Extract the (X, Y) coordinate from the center of the cell holding the provided text.  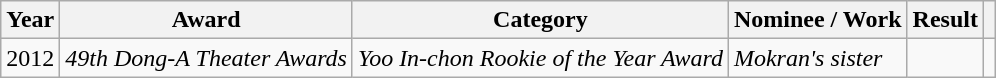
Nominee / Work (818, 20)
Yoo In-chon Rookie of the Year Award (540, 58)
49th Dong-A Theater Awards (206, 58)
Year (30, 20)
2012 (30, 58)
Result (945, 20)
Mokran's sister (818, 58)
Award (206, 20)
Category (540, 20)
